Provide the [X, Y] coordinate of the cell's center where the given text is located.  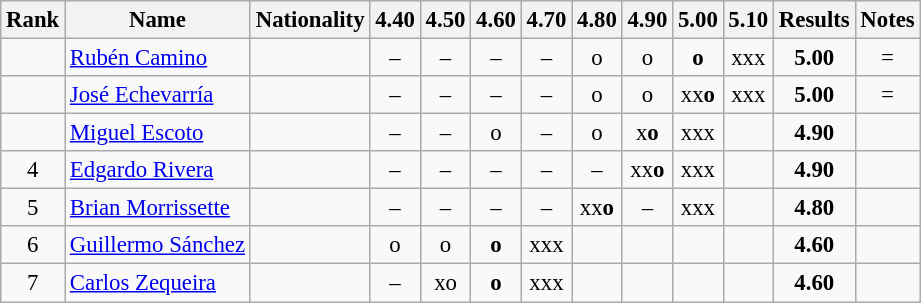
Results [814, 20]
7 [33, 283]
5 [33, 208]
6 [33, 245]
Carlos Zequeira [158, 283]
José Echevarría [158, 95]
Nationality [310, 20]
Edgardo Rivera [158, 170]
5.10 [748, 20]
4.50 [445, 20]
Rubén Camino [158, 58]
Notes [888, 20]
4.70 [546, 20]
4.40 [395, 20]
Brian Morrissette [158, 208]
Name [158, 20]
Miguel Escoto [158, 133]
Rank [33, 20]
4 [33, 170]
Guillermo Sánchez [158, 245]
